Provide the [x, y] coordinate of the cell's center where the given text is located.  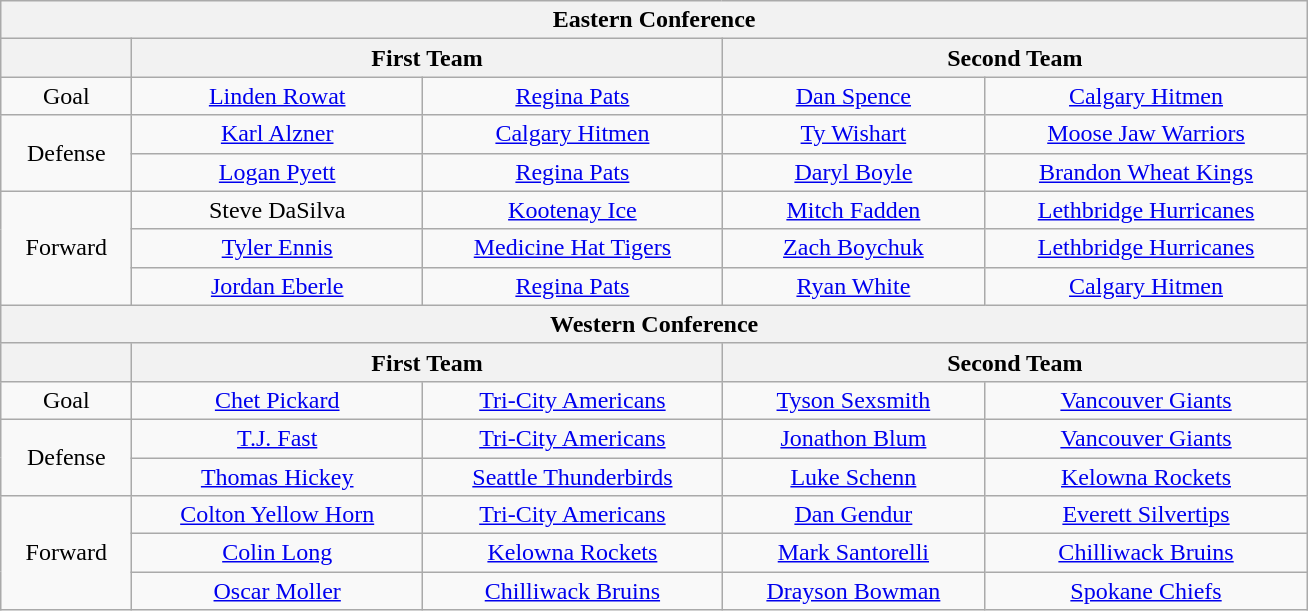
Luke Schenn [853, 477]
Karl Alzner [278, 134]
T.J. Fast [278, 438]
Logan Pyett [278, 172]
Tyler Ennis [278, 248]
Everett Silvertips [1146, 515]
Tyson Sexsmith [853, 400]
Drayson Bowman [853, 591]
Steve DaSilva [278, 210]
Dan Gendur [853, 515]
Eastern Conference [654, 20]
Brandon Wheat Kings [1146, 172]
Moose Jaw Warriors [1146, 134]
Mitch Fadden [853, 210]
Western Conference [654, 324]
Kootenay Ice [573, 210]
Chet Pickard [278, 400]
Oscar Moller [278, 591]
Dan Spence [853, 96]
Colton Yellow Horn [278, 515]
Thomas Hickey [278, 477]
Colin Long [278, 553]
Zach Boychuk [853, 248]
Jonathon Blum [853, 438]
Daryl Boyle [853, 172]
Seattle Thunderbirds [573, 477]
Linden Rowat [278, 96]
Ty Wishart [853, 134]
Spokane Chiefs [1146, 591]
Jordan Eberle [278, 286]
Ryan White [853, 286]
Mark Santorelli [853, 553]
Medicine Hat Tigers [573, 248]
